Extract the (x, y) coordinate from the center of the cell holding the provided text.  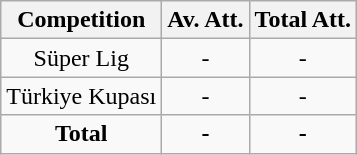
Süper Lig (82, 58)
Türkiye Kupası (82, 96)
Av. Att. (206, 20)
Total (82, 134)
Total Att. (303, 20)
Competition (82, 20)
